For the text-containing cell, return its midpoint in [X, Y] coordinate format. 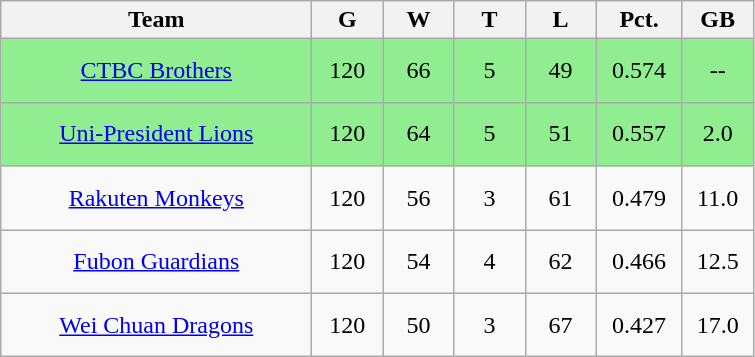
Fubon Guardians [156, 262]
66 [418, 71]
54 [418, 262]
11.0 [718, 198]
0.427 [639, 325]
67 [560, 325]
56 [418, 198]
51 [560, 134]
L [560, 20]
T [490, 20]
61 [560, 198]
CTBC Brothers [156, 71]
G [348, 20]
Wei Chuan Dragons [156, 325]
GB [718, 20]
2.0 [718, 134]
49 [560, 71]
Team [156, 20]
W [418, 20]
4 [490, 262]
64 [418, 134]
Pct. [639, 20]
Rakuten Monkeys [156, 198]
Uni-President Lions [156, 134]
12.5 [718, 262]
0.557 [639, 134]
50 [418, 325]
0.479 [639, 198]
-- [718, 71]
62 [560, 262]
0.574 [639, 71]
17.0 [718, 325]
0.466 [639, 262]
